Find where the given text appears and provide that cell's center as [x, y] coordinate. 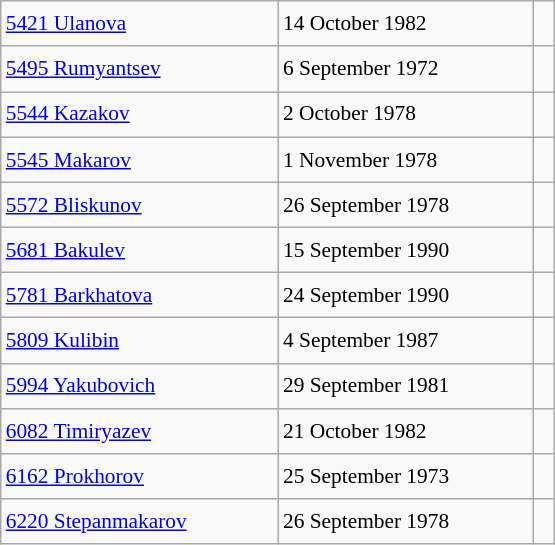
25 September 1973 [406, 476]
5545 Makarov [140, 160]
29 September 1981 [406, 386]
5781 Barkhatova [140, 296]
14 October 1982 [406, 24]
24 September 1990 [406, 296]
5681 Bakulev [140, 250]
5544 Kazakov [140, 114]
6 September 1972 [406, 68]
6082 Timiryazev [140, 430]
5994 Yakubovich [140, 386]
1 November 1978 [406, 160]
21 October 1982 [406, 430]
6162 Prokhorov [140, 476]
5809 Kulibin [140, 340]
4 September 1987 [406, 340]
6220 Stepanmakarov [140, 522]
15 September 1990 [406, 250]
5495 Rumyantsev [140, 68]
2 October 1978 [406, 114]
5421 Ulanova [140, 24]
5572 Bliskunov [140, 204]
